Detect which cell encompasses the target text, then output its (x, y) center coordinate. 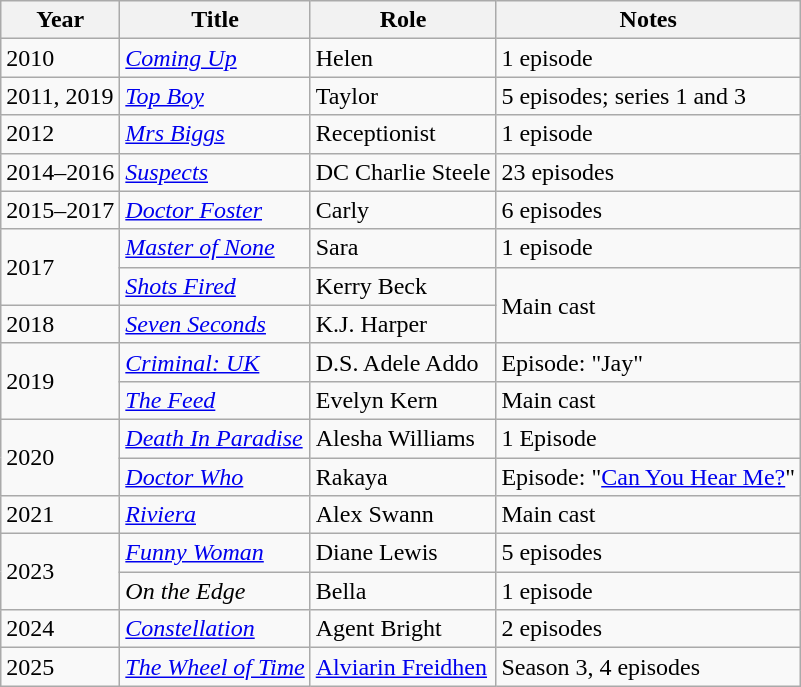
Rakaya (403, 477)
Sara (403, 248)
2023 (60, 572)
5 episodes (648, 553)
6 episodes (648, 210)
Constellation (215, 629)
2020 (60, 457)
2010 (60, 58)
Funny Woman (215, 553)
Death In Paradise (215, 438)
The Wheel of Time (215, 667)
Role (403, 20)
2011, 2019 (60, 96)
Episode: "Jay" (648, 362)
Receptionist (403, 134)
2019 (60, 381)
Alex Swann (403, 515)
Top Boy (215, 96)
On the Edge (215, 591)
Alviarin Freidhen (403, 667)
Alesha Williams (403, 438)
D.S. Adele Addo (403, 362)
Kerry Beck (403, 286)
2014–2016 (60, 172)
K.J. Harper (403, 324)
23 episodes (648, 172)
Master of None (215, 248)
Taylor (403, 96)
Agent Bright (403, 629)
2012 (60, 134)
Evelyn Kern (403, 400)
Title (215, 20)
Helen (403, 58)
Criminal: UK (215, 362)
Year (60, 20)
Shots Fired (215, 286)
2021 (60, 515)
Doctor Foster (215, 210)
Coming Up (215, 58)
2018 (60, 324)
2015–2017 (60, 210)
Seven Seconds (215, 324)
Doctor Who (215, 477)
Episode: "Can You Hear Me?" (648, 477)
2024 (60, 629)
Bella (403, 591)
Notes (648, 20)
5 episodes; series 1 and 3 (648, 96)
2017 (60, 267)
2 episodes (648, 629)
DC Charlie Steele (403, 172)
Season 3, 4 episodes (648, 667)
The Feed (215, 400)
2025 (60, 667)
1 Episode (648, 438)
Mrs Biggs (215, 134)
Diane Lewis (403, 553)
Suspects (215, 172)
Riviera (215, 515)
Carly (403, 210)
